Identify which cell holds the provided text, then report its [X, Y] central coordinate. 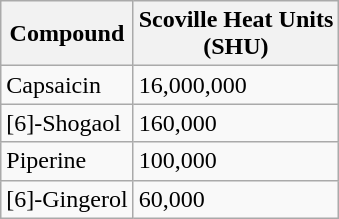
100,000 [236, 161]
16,000,000 [236, 85]
60,000 [236, 199]
[6]-Gingerol [67, 199]
Capsaicin [67, 85]
160,000 [236, 123]
Scoville Heat Units(SHU) [236, 34]
[6]-Shogaol [67, 123]
Piperine [67, 161]
Compound [67, 34]
